Return [x, y] of the center of cell containing provided text 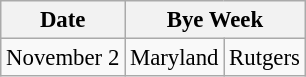
Bye Week [216, 20]
November 2 [63, 58]
Maryland [174, 58]
Rutgers [264, 58]
Date [63, 20]
